Detect which cell encompasses the target text, then output its (X, Y) center coordinate. 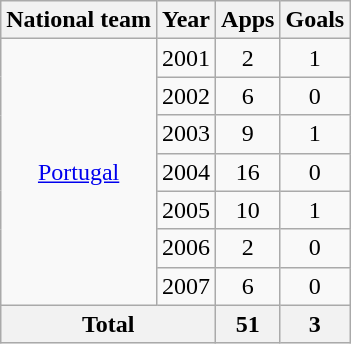
2005 (186, 210)
2003 (186, 134)
2001 (186, 58)
Year (186, 20)
51 (248, 324)
2002 (186, 96)
3 (315, 324)
Goals (315, 20)
16 (248, 172)
National team (79, 20)
Total (108, 324)
2006 (186, 248)
2007 (186, 286)
Apps (248, 20)
Portugal (79, 172)
2004 (186, 172)
10 (248, 210)
9 (248, 134)
